Return (X, Y) of the center of cell containing provided text 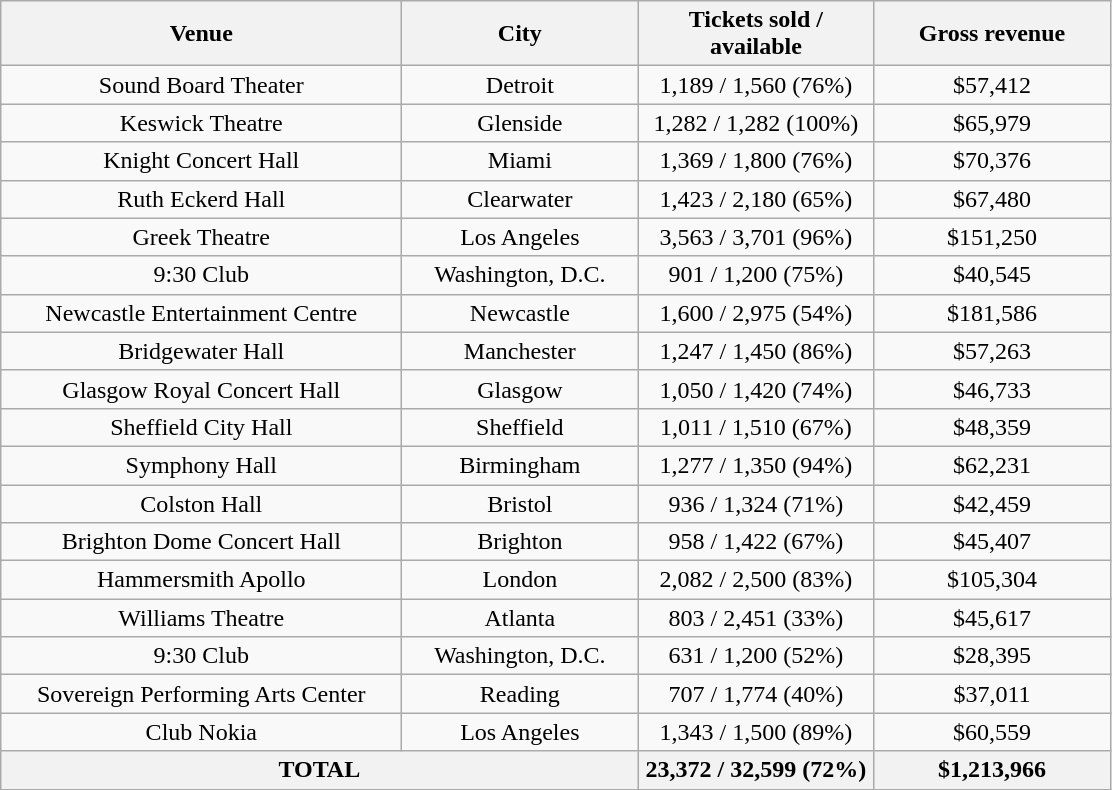
Greek Theatre (202, 237)
1,423 / 2,180 (65%) (756, 199)
Glasgow (520, 389)
$28,395 (992, 656)
936 / 1,324 (71%) (756, 503)
Manchester (520, 351)
707 / 1,774 (40%) (756, 694)
Brighton (520, 542)
$151,250 (992, 237)
$37,011 (992, 694)
Newcastle (520, 313)
$181,586 (992, 313)
Knight Concert Hall (202, 161)
Bristol (520, 503)
2,082 / 2,500 (83%) (756, 580)
Hammersmith Apollo (202, 580)
1,282 / 1,282 (100%) (756, 123)
Newcastle Entertainment Centre (202, 313)
1,369 / 1,800 (76%) (756, 161)
1,050 / 1,420 (74%) (756, 389)
1,189 / 1,560 (76%) (756, 85)
Williams Theatre (202, 618)
$42,459 (992, 503)
Sheffield City Hall (202, 427)
$62,231 (992, 465)
$105,304 (992, 580)
$57,412 (992, 85)
Sound Board Theater (202, 85)
1,247 / 1,450 (86%) (756, 351)
Glenside (520, 123)
Club Nokia (202, 732)
Gross revenue (992, 34)
1,343 / 1,500 (89%) (756, 732)
Keswick Theatre (202, 123)
$48,359 (992, 427)
London (520, 580)
Birmingham (520, 465)
Venue (202, 34)
1,011 / 1,510 (67%) (756, 427)
Bridgewater Hall (202, 351)
803 / 2,451 (33%) (756, 618)
Symphony Hall (202, 465)
Sheffield (520, 427)
$1,213,966 (992, 770)
631 / 1,200 (52%) (756, 656)
$70,376 (992, 161)
Ruth Eckerd Hall (202, 199)
$46,733 (992, 389)
Miami (520, 161)
Colston Hall (202, 503)
$45,407 (992, 542)
Tickets sold / available (756, 34)
3,563 / 3,701 (96%) (756, 237)
Brighton Dome Concert Hall (202, 542)
Sovereign Performing Arts Center (202, 694)
1,600 / 2,975 (54%) (756, 313)
958 / 1,422 (67%) (756, 542)
Detroit (520, 85)
$65,979 (992, 123)
$40,545 (992, 275)
$45,617 (992, 618)
Reading (520, 694)
1,277 / 1,350 (94%) (756, 465)
901 / 1,200 (75%) (756, 275)
Clearwater (520, 199)
$57,263 (992, 351)
23,372 / 32,599 (72%) (756, 770)
Atlanta (520, 618)
$67,480 (992, 199)
City (520, 34)
Glasgow Royal Concert Hall (202, 389)
TOTAL (320, 770)
$60,559 (992, 732)
